Detect which cell encompasses the target text, then output its (X, Y) center coordinate. 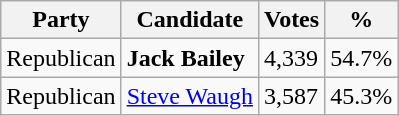
45.3% (362, 96)
% (362, 20)
Candidate (190, 20)
Jack Bailey (190, 58)
4,339 (291, 58)
3,587 (291, 96)
54.7% (362, 58)
Votes (291, 20)
Steve Waugh (190, 96)
Party (61, 20)
